Detect which cell encompasses the target text, then output its [x, y] center coordinate. 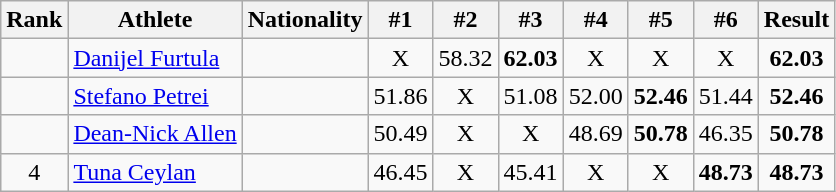
52.00 [596, 96]
45.41 [530, 172]
Tuna Ceylan [155, 172]
Result [796, 20]
58.32 [466, 58]
Rank [34, 20]
50.49 [400, 134]
#5 [660, 20]
Athlete [155, 20]
Stefano Petrei [155, 96]
#2 [466, 20]
Dean-Nick Allen [155, 134]
46.45 [400, 172]
46.35 [726, 134]
#4 [596, 20]
#3 [530, 20]
51.44 [726, 96]
#1 [400, 20]
Nationality [305, 20]
51.86 [400, 96]
48.69 [596, 134]
51.08 [530, 96]
4 [34, 172]
#6 [726, 20]
Danijel Furtula [155, 58]
